Output the (x, y) coordinate of the center of the cell containing the given text.  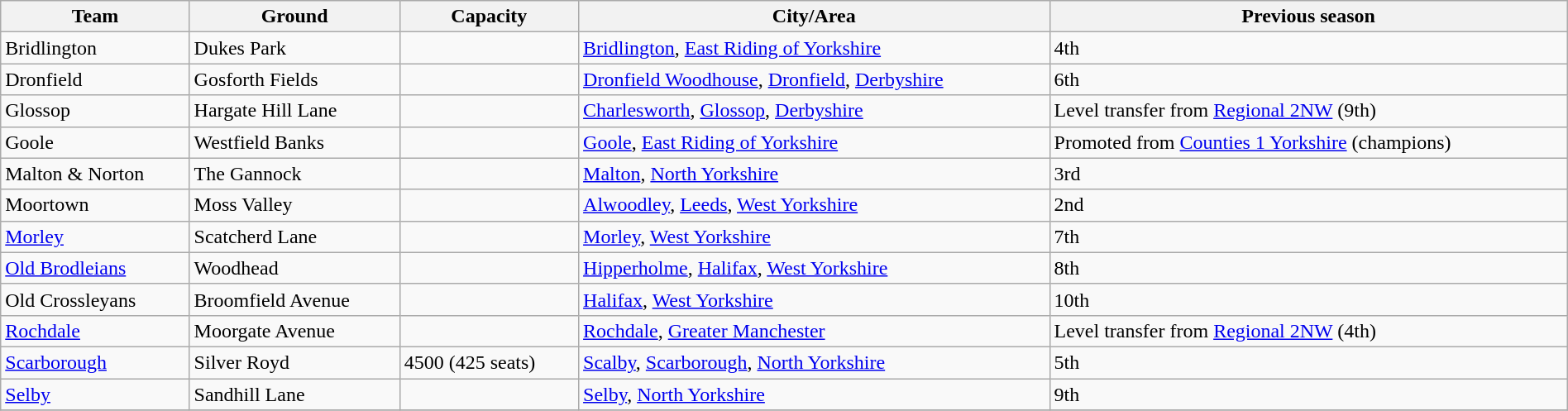
2nd (1308, 205)
Silver Royd (294, 362)
Moorgate Avenue (294, 331)
3rd (1308, 174)
Rochdale (95, 331)
Hipperholme, Halifax, West Yorkshire (814, 268)
Scatcherd Lane (294, 237)
Charlesworth, Glossop, Derbyshire (814, 111)
Glossop (95, 111)
Scalby, Scarborough, North Yorkshire (814, 362)
Promoted from Counties 1 Yorkshire (champions) (1308, 142)
Team (95, 17)
Old Brodleians (95, 268)
Selby (95, 394)
The Gannock (294, 174)
Level transfer from Regional 2NW (4th) (1308, 331)
9th (1308, 394)
Scarborough (95, 362)
Bridlington (95, 48)
Dronfield (95, 79)
Selby, North Yorkshire (814, 394)
Capacity (489, 17)
Level transfer from Regional 2NW (9th) (1308, 111)
4th (1308, 48)
7th (1308, 237)
Woodhead (294, 268)
Halifax, West Yorkshire (814, 299)
Moss Valley (294, 205)
Goole, East Riding of Yorkshire (814, 142)
Previous season (1308, 17)
Dukes Park (294, 48)
Goole (95, 142)
Morley, West Yorkshire (814, 237)
5th (1308, 362)
10th (1308, 299)
Westfield Banks (294, 142)
City/Area (814, 17)
Broomfield Avenue (294, 299)
Ground (294, 17)
Sandhill Lane (294, 394)
Old Crossleyans (95, 299)
Bridlington, East Riding of Yorkshire (814, 48)
Alwoodley, Leeds, West Yorkshire (814, 205)
Malton, North Yorkshire (814, 174)
6th (1308, 79)
Rochdale, Greater Manchester (814, 331)
Malton & Norton (95, 174)
8th (1308, 268)
Gosforth Fields (294, 79)
4500 (425 seats) (489, 362)
Morley (95, 237)
Hargate Hill Lane (294, 111)
Dronfield Woodhouse, Dronfield, Derbyshire (814, 79)
Moortown (95, 205)
